Scan for the cell matching the given text and deliver its (x, y) coordinate at center. 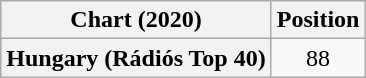
88 (318, 58)
Hungary (Rádiós Top 40) (136, 58)
Chart (2020) (136, 20)
Position (318, 20)
